Return (X, Y) of the center of cell containing provided text 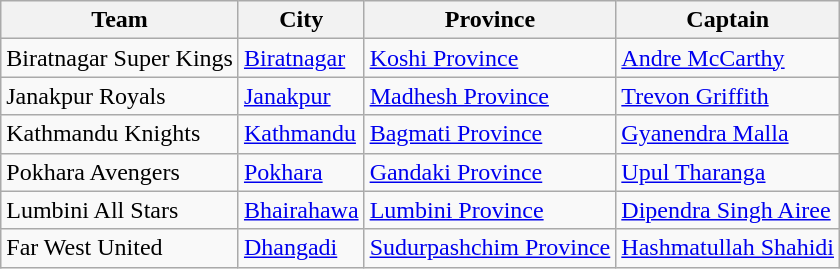
Janakpur (301, 96)
Hashmatullah Shahidi (728, 248)
Pokhara (301, 172)
Gandaki Province (490, 172)
City (301, 20)
Lumbini Province (490, 210)
Gyanendra Malla (728, 134)
Upul Tharanga (728, 172)
Koshi Province (490, 58)
Dhangadi (301, 248)
Madhesh Province (490, 96)
Lumbini All Stars (120, 210)
Biratnagar Super Kings (120, 58)
Far West United (120, 248)
Kathmandu Knights (120, 134)
Janakpur Royals (120, 96)
Team (120, 20)
Sudurpashchim Province (490, 248)
Andre McCarthy (728, 58)
Biratnagar (301, 58)
Captain (728, 20)
Kathmandu (301, 134)
Pokhara Avengers (120, 172)
Bhairahawa (301, 210)
Dipendra Singh Airee (728, 210)
Province (490, 20)
Bagmati Province (490, 134)
Trevon Griffith (728, 96)
